Output the (X, Y) coordinate of the center of the cell containing the given text.  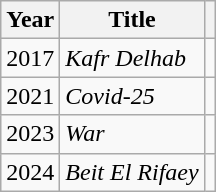
Beit El Rifaey (132, 172)
2024 (30, 172)
Kafr Delhab (132, 58)
Covid-25 (132, 96)
Title (132, 20)
2023 (30, 134)
War (132, 134)
2021 (30, 96)
Year (30, 20)
2017 (30, 58)
